Scan for the cell matching the given text and deliver its [x, y] coordinate at center. 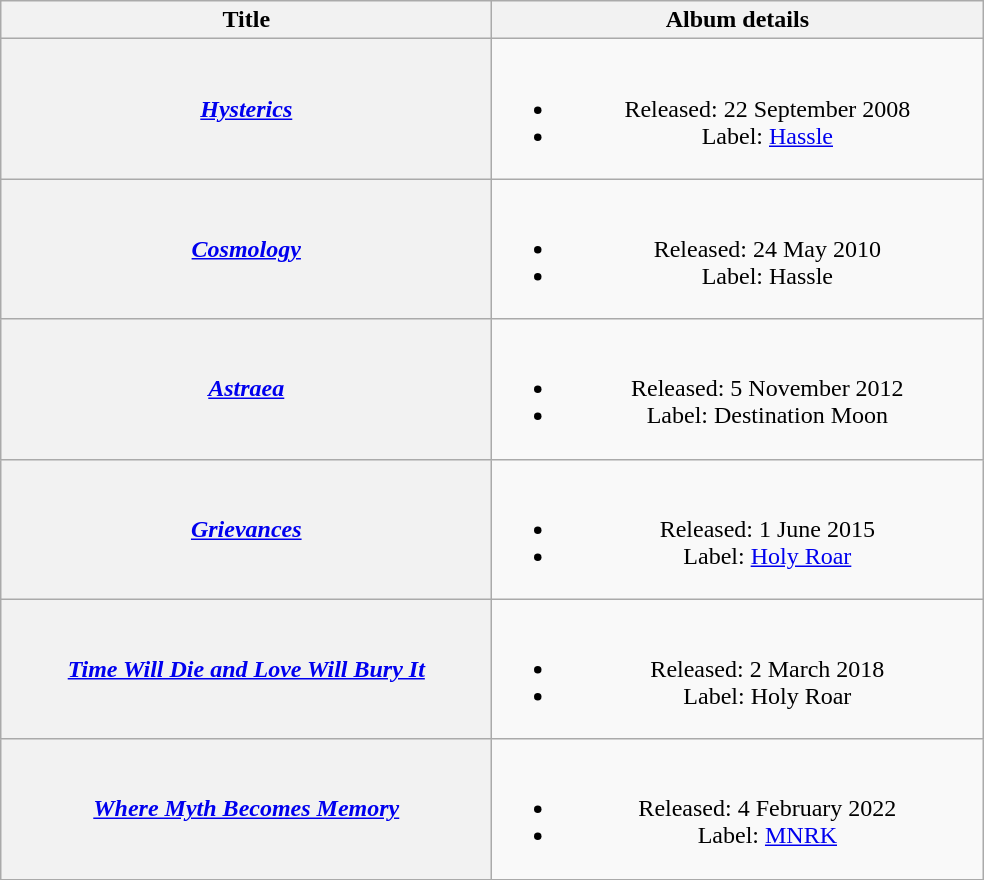
Released: 22 September 2008Label: Hassle [738, 109]
Time Will Die and Love Will Bury It [246, 669]
Where Myth Becomes Memory [246, 809]
Astraea [246, 389]
Cosmology [246, 249]
Released: 4 February 2022Label: MNRK [738, 809]
Album details [738, 20]
Released: 1 June 2015Label: Holy Roar [738, 529]
Released: 24 May 2010Label: Hassle [738, 249]
Grievances [246, 529]
Hysterics [246, 109]
Title [246, 20]
Released: 2 March 2018Label: Holy Roar [738, 669]
Released: 5 November 2012Label: Destination Moon [738, 389]
